Search for the cell housing the specified text and yield its [x, y] center coordinate. 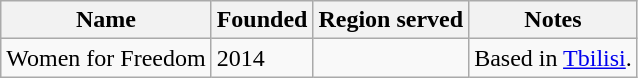
Notes [554, 20]
Region served [391, 20]
Women for Freedom [106, 58]
Name [106, 20]
Based in Tbilisi. [554, 58]
2014 [262, 58]
Founded [262, 20]
